Pinpoint the cell where the given text exists, returning its [X, Y] midpoint coordinate. 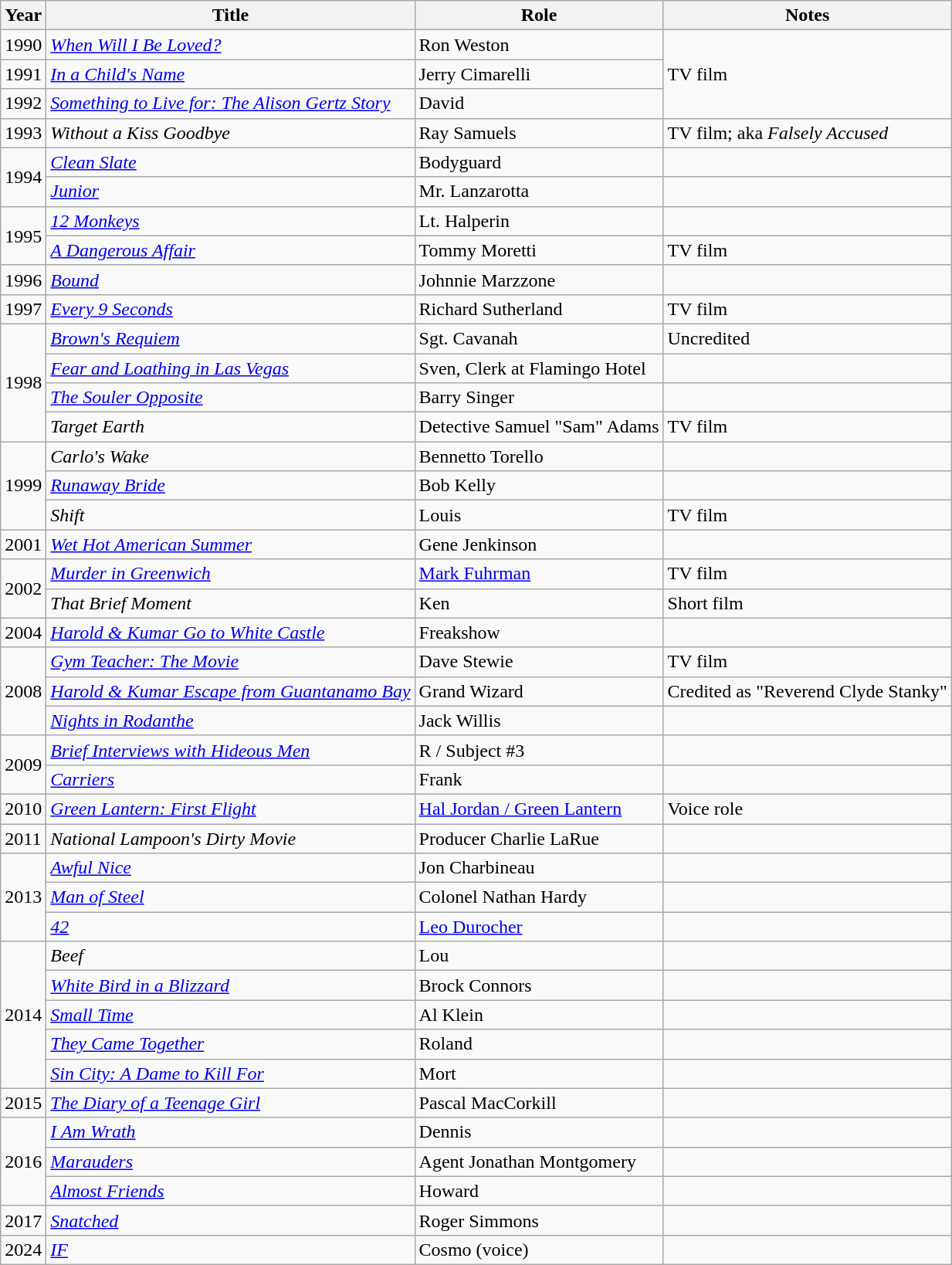
2014 [23, 1015]
Bob Kelly [539, 486]
1990 [23, 45]
National Lampoon's Dirty Movie [230, 838]
2017 [23, 1220]
1993 [23, 133]
Ken [539, 603]
2004 [23, 632]
2016 [23, 1162]
I Am Wrath [230, 1132]
Credited as "Reverend Clyde Stanky" [808, 691]
2013 [23, 897]
Al Klein [539, 1015]
Clean Slate [230, 162]
2009 [23, 765]
Jerry Cimarelli [539, 74]
Agent Jonathan Montgomery [539, 1162]
Richard Sutherland [539, 309]
Roger Simmons [539, 1220]
Gym Teacher: The Movie [230, 662]
Ray Samuels [539, 133]
Cosmo (voice) [539, 1250]
Awful Nice [230, 868]
Harold & Kumar Escape from Guantanamo Bay [230, 691]
42 [230, 927]
Ron Weston [539, 45]
Jon Charbineau [539, 868]
Frank [539, 779]
2024 [23, 1250]
Sgt. Cavanah [539, 338]
2011 [23, 838]
1994 [23, 177]
The Souler Opposite [230, 398]
Sven, Clerk at Flamingo Hotel [539, 368]
Freakshow [539, 632]
Lt. Halperin [539, 221]
Pascal MacCorkill [539, 1103]
In a Child's Name [230, 74]
Producer Charlie LaRue [539, 838]
Year [23, 15]
Something to Live for: The Alison Gertz Story [230, 103]
Jack Willis [539, 721]
Murder in Greenwich [230, 574]
Bennetto Torello [539, 456]
Every 9 Seconds [230, 309]
Short film [808, 603]
Small Time [230, 1015]
Brief Interviews with Hideous Men [230, 750]
1998 [23, 382]
Bodyguard [539, 162]
12 Monkeys [230, 221]
Bound [230, 280]
Wet Hot American Summer [230, 544]
Carlo's Wake [230, 456]
Mark Fuhrman [539, 574]
Junior [230, 192]
2008 [23, 691]
1997 [23, 309]
Runaway Bride [230, 486]
David [539, 103]
R / Subject #3 [539, 750]
A Dangerous Affair [230, 250]
Almost Friends [230, 1191]
The Diary of a Teenage Girl [230, 1103]
Marauders [230, 1162]
Voice role [808, 809]
Notes [808, 15]
Brown's Requiem [230, 338]
Sin City: A Dame to Kill For [230, 1073]
Target Earth [230, 427]
Green Lantern: First Flight [230, 809]
Colonel Nathan Hardy [539, 897]
They Came Together [230, 1044]
Role [539, 15]
Nights in Rodanthe [230, 721]
Roland [539, 1044]
1996 [23, 280]
Louis [539, 515]
Beef [230, 956]
White Bird in a Blizzard [230, 985]
Brock Connors [539, 985]
That Brief Moment [230, 603]
1992 [23, 103]
Barry Singer [539, 398]
Leo Durocher [539, 927]
2015 [23, 1103]
2001 [23, 544]
1999 [23, 486]
Snatched [230, 1220]
1991 [23, 74]
Harold & Kumar Go to White Castle [230, 632]
Fear and Loathing in Las Vegas [230, 368]
Howard [539, 1191]
Lou [539, 956]
2002 [23, 588]
IF [230, 1250]
Dennis [539, 1132]
1995 [23, 236]
Title [230, 15]
Tommy Moretti [539, 250]
Mort [539, 1073]
Detective Samuel "Sam" Adams [539, 427]
Carriers [230, 779]
Man of Steel [230, 897]
Hal Jordan / Green Lantern [539, 809]
When Will I Be Loved? [230, 45]
TV film; aka Falsely Accused [808, 133]
Grand Wizard [539, 691]
Mr. Lanzarotta [539, 192]
Shift [230, 515]
Uncredited [808, 338]
Without a Kiss Goodbye [230, 133]
Dave Stewie [539, 662]
2010 [23, 809]
Gene Jenkinson [539, 544]
Johnnie Marzzone [539, 280]
